Identify which cell holds the provided text, then report its [x, y] central coordinate. 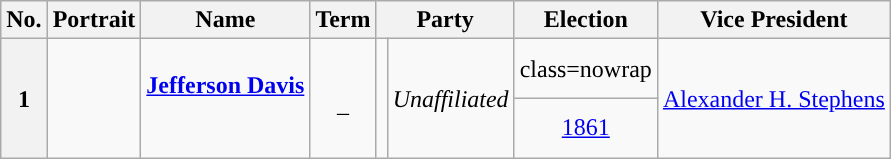
Party [445, 20]
– [343, 98]
Portrait [94, 20]
Unaffiliated [450, 98]
Jefferson Davis [226, 98]
1 [24, 98]
Term [343, 20]
1861 [586, 128]
class=nowrap [586, 69]
Alexander H. Stephens [774, 98]
Vice President [774, 20]
Name [226, 20]
Election [586, 20]
No. [24, 20]
